Identify which cell holds the provided text, then report its (X, Y) central coordinate. 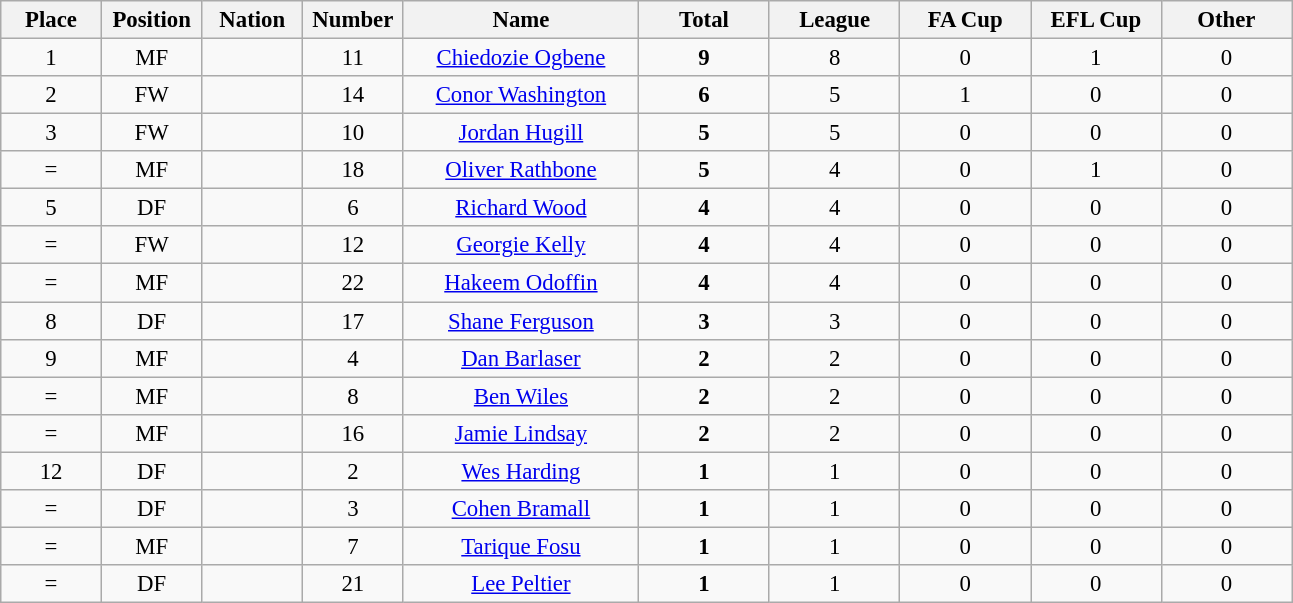
11 (354, 58)
Position (152, 20)
22 (354, 283)
Hakeem Odoffin (521, 283)
Dan Barlaser (521, 358)
17 (354, 321)
Total (704, 20)
18 (354, 170)
16 (354, 433)
EFL Cup (1096, 20)
Place (52, 20)
Nation (252, 20)
Chiedozie Ogbene (521, 58)
Jamie Lindsay (521, 433)
Ben Wiles (521, 396)
Cohen Bramall (521, 509)
League (834, 20)
7 (354, 546)
Other (1226, 20)
10 (354, 133)
Wes Harding (521, 471)
Richard Wood (521, 208)
Lee Peltier (521, 584)
Number (354, 20)
Georgie Kelly (521, 245)
14 (354, 95)
FA Cup (966, 20)
21 (354, 584)
Shane Ferguson (521, 321)
Name (521, 20)
Tarique Fosu (521, 546)
Jordan Hugill (521, 133)
Conor Washington (521, 95)
Oliver Rathbone (521, 170)
